Return the (X, Y) coordinate for the center point of the cell that contains the specified text.  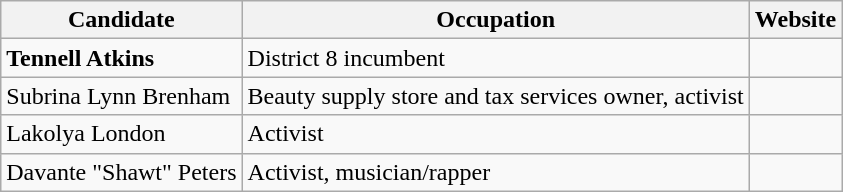
Activist, musician/rapper (496, 172)
Davante "Shawt" Peters (122, 172)
Website (795, 20)
Candidate (122, 20)
Activist (496, 134)
Tennell Atkins (122, 58)
Subrina Lynn Brenham (122, 96)
Lakolya London (122, 134)
Beauty supply store and tax services owner, activist (496, 96)
District 8 incumbent (496, 58)
Occupation (496, 20)
